Capture the cell that displays the provided text and extract its [X, Y] central coordinate. 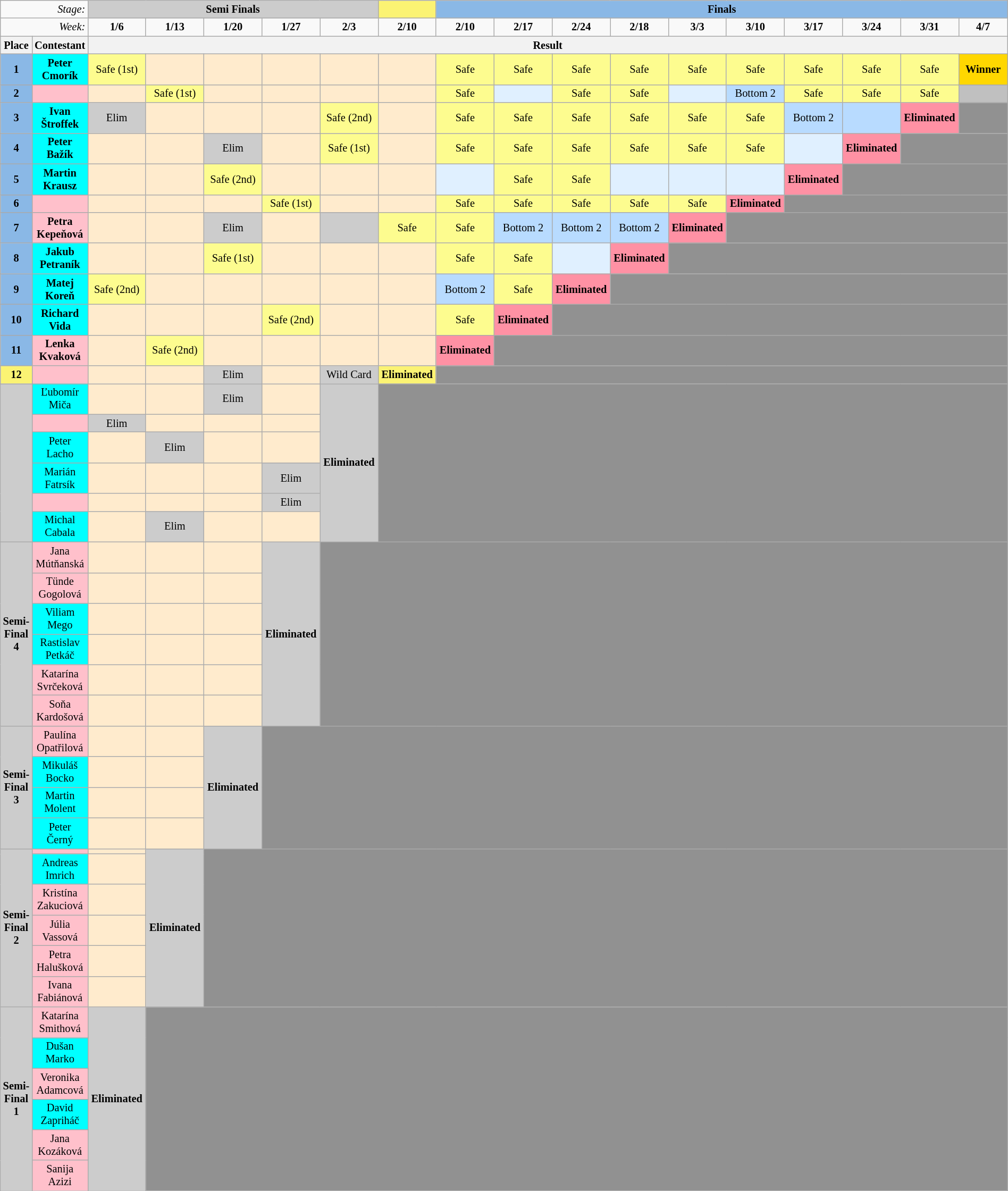
12 [16, 375]
Ivana Fabiánová [60, 992]
Martin Molent [60, 802]
1 [16, 69]
3 [16, 118]
Rastislav Petkáč [60, 649]
5 [16, 179]
Martin Krausz [60, 179]
Paulína Opatřilová [60, 741]
Matej Koreň [60, 289]
Peter Cmorík [60, 69]
Kristína Zakuciová [60, 900]
Semi-Final 1 [16, 1099]
Mikuláš Bocko [60, 772]
Jana Mútňanská [60, 557]
1/6 [117, 27]
3/10 [755, 27]
2 [16, 94]
Jana Kozáková [60, 1145]
Peter Černý [60, 833]
Tünde Gogolová [60, 588]
Júlia Vassová [60, 930]
3/17 [813, 27]
Winner [983, 69]
6 [16, 204]
Andreas Imrich [60, 869]
Ivan Štroffek [60, 118]
Sanija Azizi [60, 1176]
Peter Lacho [60, 447]
Result [548, 45]
Wild Card [349, 375]
10 [16, 320]
Lenka Kvaková [60, 350]
David Zapriháč [60, 1114]
3/24 [872, 27]
Ľubomír Miča [60, 399]
4/7 [983, 27]
2/17 [523, 27]
Petra Halušková [60, 961]
Petra Kepeňová [60, 228]
3/3 [698, 27]
Semi-Final 2 [16, 928]
8 [16, 258]
Veronika Adamcová [60, 1084]
4 [16, 148]
Place [16, 45]
Dušan Marko [60, 1053]
Semi-Final 4 [16, 634]
Viliam Mego [60, 618]
7 [16, 228]
Week: [44, 27]
Finals [722, 9]
2/24 [582, 27]
Semi-Final 3 [16, 787]
9 [16, 289]
Semi Finals [233, 9]
Richard Vida [60, 320]
Soňa Kardošová [60, 710]
2/18 [639, 27]
Jakub Petraník [60, 258]
1/27 [291, 27]
Katarína Smithová [60, 1022]
Contestant [60, 45]
1/20 [233, 27]
Stage: [44, 9]
Michal Cabala [60, 526]
11 [16, 350]
2/3 [349, 27]
Peter Bažík [60, 148]
3/31 [929, 27]
1/13 [174, 27]
Katarína Svrčeková [60, 680]
Marián Fatrsík [60, 478]
